Extract the [x, y] coordinate from the center of the cell holding the provided text.  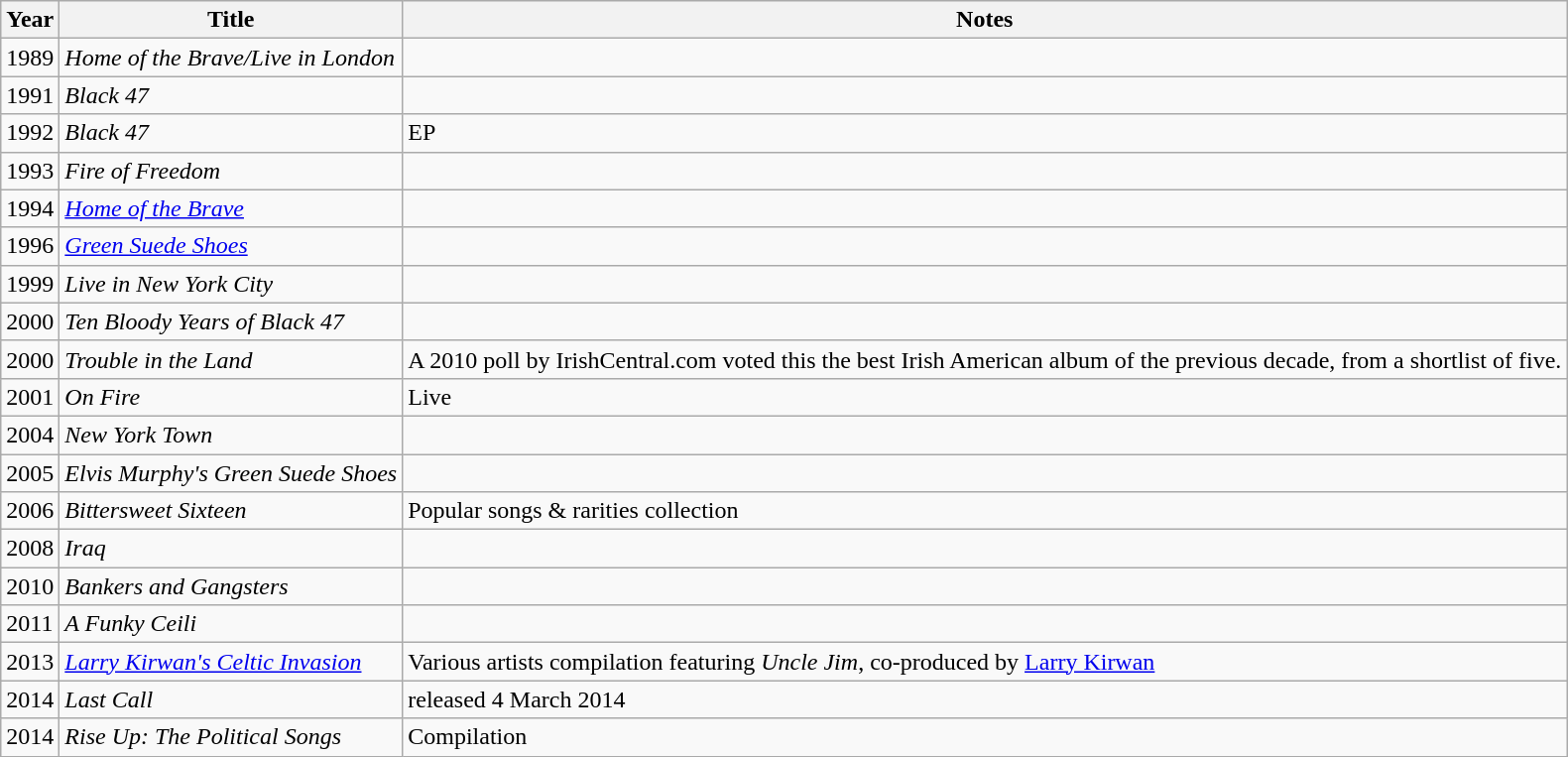
Fire of Freedom [231, 171]
1989 [30, 58]
Green Suede Shoes [231, 246]
2010 [30, 586]
A 2010 poll by IrishCentral.com voted this the best Irish American album of the previous decade, from a shortlist of five. [985, 359]
2011 [30, 624]
Title [231, 20]
New York Town [231, 435]
2001 [30, 397]
Trouble in the Land [231, 359]
Various artists compilation featuring Uncle Jim, co-produced by Larry Kirwan [985, 662]
Iraq [231, 549]
1996 [30, 246]
1992 [30, 133]
Notes [985, 20]
1993 [30, 171]
Bittersweet Sixteen [231, 511]
Bankers and Gangsters [231, 586]
Home of the Brave/Live in London [231, 58]
A Funky Ceili [231, 624]
released 4 March 2014 [985, 699]
Live [985, 397]
Rise Up: The Political Songs [231, 737]
Elvis Murphy's Green Suede Shoes [231, 473]
Live in New York City [231, 284]
Larry Kirwan's Celtic Invasion [231, 662]
1999 [30, 284]
2005 [30, 473]
Last Call [231, 699]
Compilation [985, 737]
1991 [30, 95]
On Fire [231, 397]
2004 [30, 435]
2013 [30, 662]
Year [30, 20]
2006 [30, 511]
1994 [30, 208]
EP [985, 133]
2008 [30, 549]
Home of the Brave [231, 208]
Ten Bloody Years of Black 47 [231, 321]
Popular songs & rarities collection [985, 511]
